Detect which cell encompasses the target text, then output its (X, Y) center coordinate. 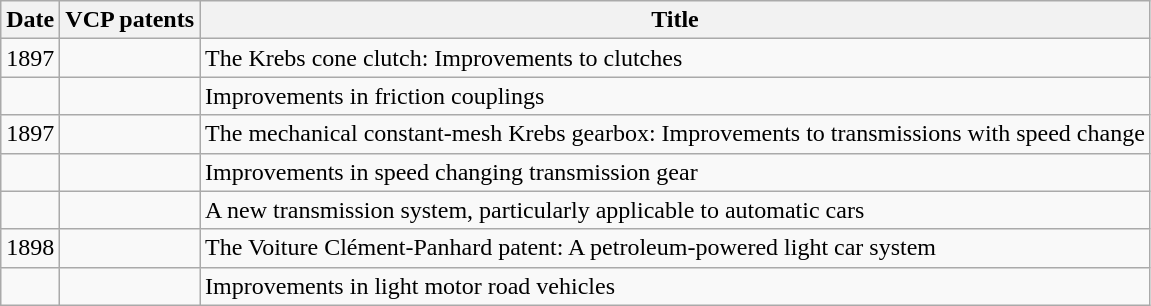
The Voiture Clément-Panhard patent: A petroleum-powered light car system (676, 248)
Improvements in light motor road vehicles (676, 286)
The Krebs cone clutch: Improvements to clutches (676, 58)
1898 (30, 248)
A new transmission system, particularly applicable to automatic cars (676, 210)
Improvements in friction couplings (676, 96)
VCP patents (130, 20)
The mechanical constant-mesh Krebs gearbox: Improvements to transmissions with speed change (676, 134)
Date (30, 20)
Title (676, 20)
Improvements in speed changing transmission gear (676, 172)
